For the text-containing cell, return its midpoint in (X, Y) coordinate format. 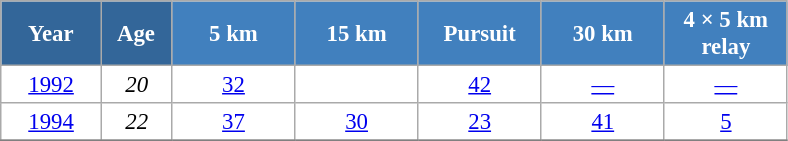
23 (480, 122)
37 (234, 122)
30 (356, 122)
Pursuit (480, 34)
4 × 5 km relay (726, 34)
Year (52, 34)
22 (136, 122)
1992 (52, 85)
32 (234, 85)
15 km (356, 34)
41 (602, 122)
42 (480, 85)
1994 (52, 122)
20 (136, 85)
5 km (234, 34)
30 km (602, 34)
Age (136, 34)
5 (726, 122)
